Determine the [X, Y] coordinate at the center of the cell enclosing the given text.  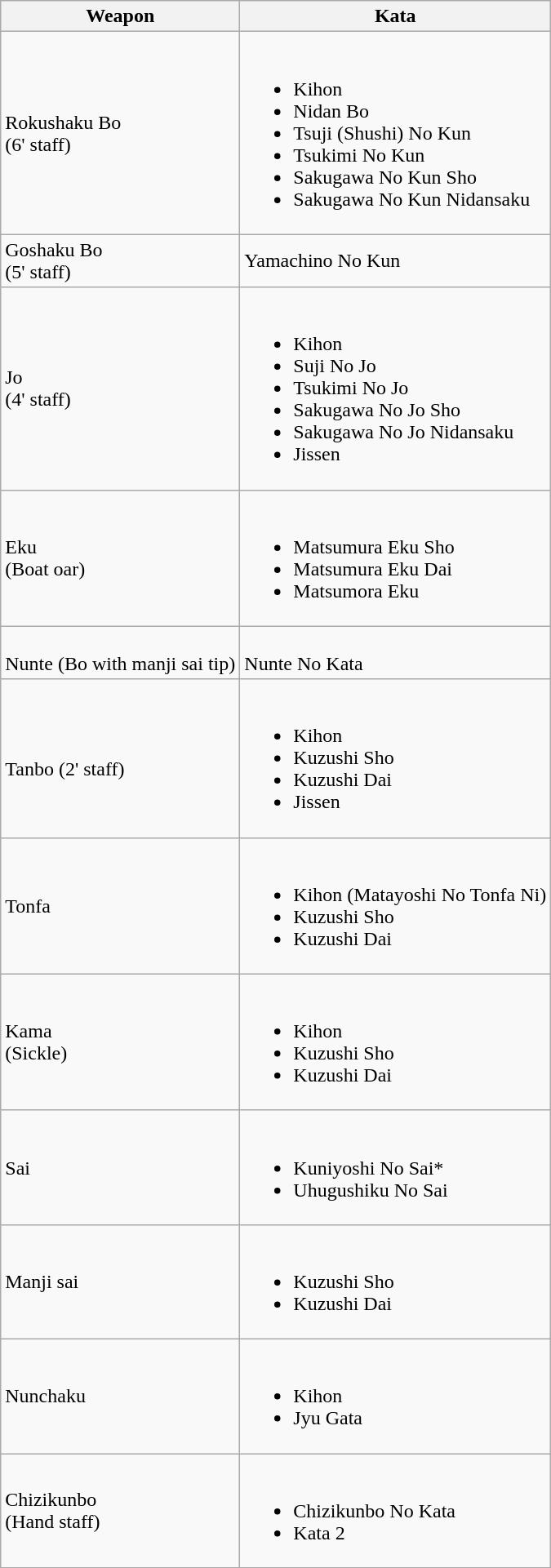
Kuzushi ShoKuzushi Dai [395, 1281]
KihonNidan BoTsuji (Shushi) No KunTsukimi No KunSakugawa No Kun ShoSakugawa No Kun Nidansaku [395, 133]
Rokushaku Bo(6' staff) [121, 133]
KihonSuji No JoTsukimi No JoSakugawa No Jo ShoSakugawa No Jo NidansakuJissen [395, 389]
Manji sai [121, 1281]
Yamachino No Kun [395, 261]
Chizikunbo(Hand staff) [121, 1510]
Kihon (Matayoshi No Tonfa Ni)Kuzushi ShoKuzushi Dai [395, 906]
Sai [121, 1167]
KihonKuzushi ShoKuzushi Dai [395, 1042]
KihonKuzushi ShoKuzushi DaiJissen [395, 758]
Kuniyoshi No Sai*Uhugushiku No Sai [395, 1167]
Weapon [121, 16]
Kama(Sickle) [121, 1042]
Matsumura Eku ShoMatsumura Eku DaiMatsumora Eku [395, 558]
Tonfa [121, 906]
Tanbo (2' staff) [121, 758]
Eku(Boat oar) [121, 558]
Nunte No Kata [395, 653]
Kata [395, 16]
Nunte (Bo with manji sai tip) [121, 653]
Nunchaku [121, 1396]
Jo(4' staff) [121, 389]
Goshaku Bo(5' staff) [121, 261]
Chizikunbo No KataKata 2 [395, 1510]
KihonJyu Gata [395, 1396]
